Identify which cell holds the provided text, then report its (X, Y) central coordinate. 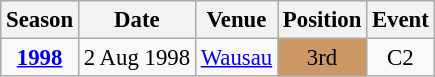
3rd (322, 58)
Date (136, 20)
1998 (40, 58)
Venue (236, 20)
Season (40, 20)
2 Aug 1998 (136, 58)
C2 (401, 58)
Wausau (236, 58)
Position (322, 20)
Event (401, 20)
